Pinpoint the cell where the given text exists, returning its [X, Y] midpoint coordinate. 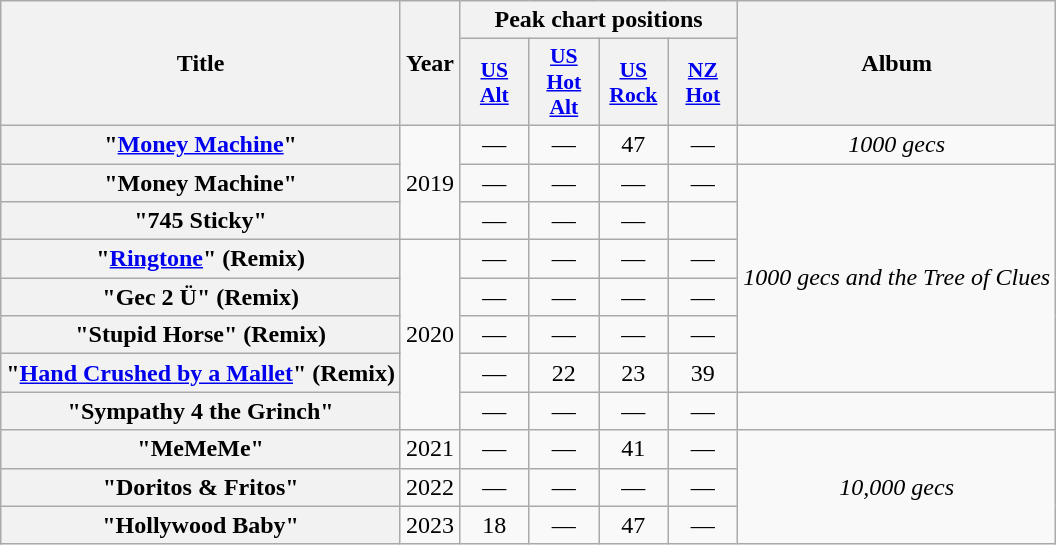
"Ringtone" (Remix) [201, 259]
USHotAlt [564, 82]
2023 [430, 525]
"Stupid Horse" (Remix) [201, 335]
NZHot [703, 82]
USRock [634, 82]
"745 Sticky" [201, 221]
41 [634, 449]
23 [634, 373]
39 [703, 373]
"Sympathy 4 the Grinch" [201, 411]
"Doritos & Fritos" [201, 487]
2020 [430, 335]
"Hand Crushed by a Mallet" (Remix) [201, 373]
"Gec 2 Ü" (Remix) [201, 297]
Year [430, 64]
18 [495, 525]
Peak chart positions [599, 20]
"Hollywood Baby" [201, 525]
2021 [430, 449]
USAlt [495, 82]
"MeMeMe" [201, 449]
Title [201, 64]
1000 gecs and the Tree of Clues [897, 278]
2019 [430, 182]
2022 [430, 487]
Album [897, 64]
10,000 gecs [897, 487]
22 [564, 373]
1000 gecs [897, 144]
